Return [X, Y] of the center of cell containing provided text 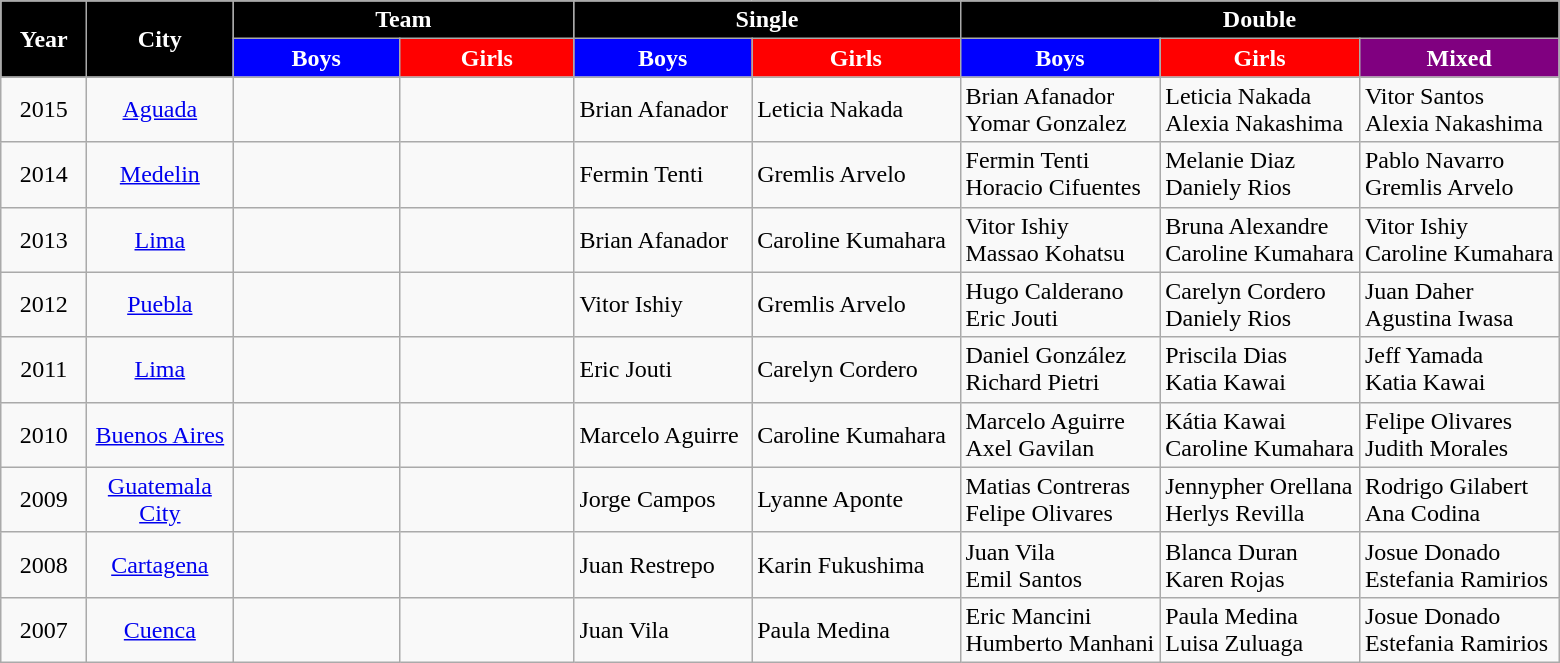
Fermin Tenti Horacio Cifuentes [1060, 174]
Eric Mancini Humberto Manhani [1060, 630]
Vitor Ishiy [663, 304]
Year [44, 39]
Hugo Calderano Eric Jouti [1060, 304]
2015 [44, 110]
Bruna Alexandre Caroline Kumahara [1260, 240]
Jennypher Orellana Herlys Revilla [1260, 500]
Leticia Nakada [856, 110]
Carelyn Cordero [856, 370]
Blanca Duran Karen Rojas [1260, 564]
Team [404, 20]
Vitor Ishiy Massao Kohatsu [1060, 240]
Marcelo Aguirre Axel Gavilan [1060, 434]
Carelyn Cordero Daniely Rios [1260, 304]
Buenos Aires [160, 434]
Medelin [160, 174]
Rodrigo Gilabert Ana Codina [1459, 500]
Fermin Tenti [663, 174]
Paula Medina [856, 630]
Daniel González Richard Pietri [1060, 370]
Cartagena [160, 564]
Jeff Yamada Katia Kawai [1459, 370]
2013 [44, 240]
Mixed [1459, 58]
Karin Fukushima [856, 564]
Double [1260, 20]
Pablo Navarro Gremlis Arvelo [1459, 174]
Juan Daher Agustina Iwasa [1459, 304]
Lyanne Aponte [856, 500]
2012 [44, 304]
Vitor Santos Alexia Nakashima [1459, 110]
2010 [44, 434]
Eric Jouti [663, 370]
2007 [44, 630]
Felipe Olivares Judith Morales [1459, 434]
Melanie Diaz Daniely Rios [1260, 174]
Kátia Kawai Caroline Kumahara [1260, 434]
City [160, 39]
Cuenca [160, 630]
Jorge Campos [663, 500]
Aguada [160, 110]
Brian Afanador Yomar Gonzalez [1060, 110]
Juan Vila [663, 630]
2009 [44, 500]
Guatemala City [160, 500]
Juan Restrepo [663, 564]
Marcelo Aguirre [663, 434]
2014 [44, 174]
Leticia Nakada Alexia Nakashima [1260, 110]
Puebla [160, 304]
2008 [44, 564]
Matias Contreras Felipe Olivares [1060, 500]
Paula Medina Luisa Zuluaga [1260, 630]
Juan Vila Emil Santos [1060, 564]
2011 [44, 370]
Vitor Ishiy Caroline Kumahara [1459, 240]
Priscila Dias Katia Kawai [1260, 370]
Single [767, 20]
